Capture the cell that displays the provided text and extract its [X, Y] central coordinate. 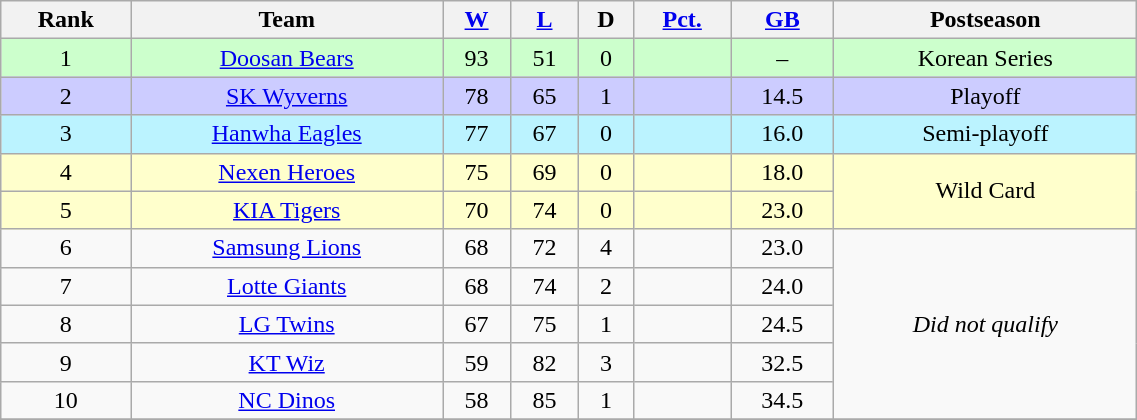
Korean Series [986, 58]
Nexen Heroes [287, 172]
58 [477, 400]
W [477, 20]
SK Wyverns [287, 96]
24.5 [782, 324]
7 [66, 286]
69 [545, 172]
5 [66, 210]
Lotte Giants [287, 286]
59 [477, 362]
LG Twins [287, 324]
6 [66, 248]
KT Wiz [287, 362]
Team [287, 20]
10 [66, 400]
72 [545, 248]
Wild Card [986, 191]
77 [477, 134]
NC Dinos [287, 400]
14.5 [782, 96]
– [782, 58]
24.0 [782, 286]
Hanwha Eagles [287, 134]
8 [66, 324]
65 [545, 96]
9 [66, 362]
16.0 [782, 134]
78 [477, 96]
D [606, 20]
85 [545, 400]
Postseason [986, 20]
82 [545, 362]
70 [477, 210]
Rank [66, 20]
51 [545, 58]
GB [782, 20]
L [545, 20]
Semi-playoff [986, 134]
34.5 [782, 400]
Pct. [682, 20]
Playoff [986, 96]
Doosan Bears [287, 58]
KIA Tigers [287, 210]
93 [477, 58]
Samsung Lions [287, 248]
18.0 [782, 172]
Did not qualify [986, 324]
32.5 [782, 362]
